Search for the cell housing the specified text and yield its [X, Y] center coordinate. 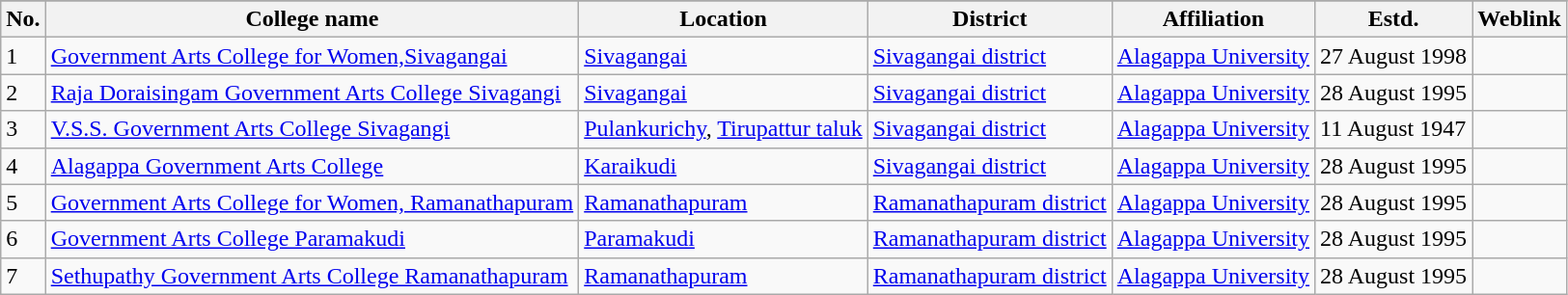
Location [724, 19]
Weblink [1520, 19]
6 [23, 239]
4 [23, 166]
Pulankurichy, Tirupattur taluk [724, 129]
Paramakudi [724, 239]
Estd. [1393, 19]
5 [23, 202]
2 [23, 93]
Sethupathy Government Arts College Ramanathapuram [313, 276]
3 [23, 129]
V.S.S. Government Arts College Sivagangi [313, 129]
College name [313, 19]
Karaikudi [724, 166]
Raja Doraisingam Government Arts College Sivagangi [313, 93]
District [990, 19]
Affiliation [1213, 19]
Alagappa Government Arts College [313, 166]
No. [23, 19]
Government Arts College Paramakudi [313, 239]
Government Arts College for Women,Sivagangai [313, 56]
7 [23, 276]
11 August 1947 [1393, 129]
1 [23, 56]
Government Arts College for Women, Ramanathapuram [313, 202]
27 August 1998 [1393, 56]
